Extract the [x, y] coordinate from the center of the cell holding the provided text.  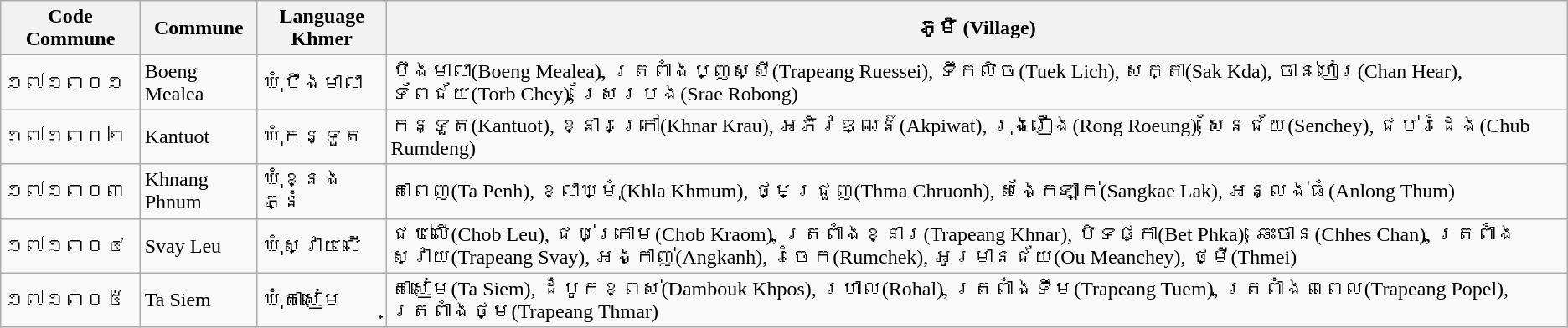
Ta Siem [199, 300]
១៧១៣០៥ [70, 300]
ឃុំកន្ទួត [322, 137]
Language Khmer [322, 28]
ឃុំតាសៀម [322, 300]
១៧១៣០៤ [70, 246]
១៧១៣០៣ [70, 191]
ភូមិ (Village) [977, 28]
Svay Leu [199, 246]
ឃុំស្វាយលើ [322, 246]
ឃុំបឹងមាលា [322, 82]
តាសៀម(Ta Siem), ដំបូកខ្ពស់(Dambouk Khpos), រហាល(Rohal), ត្រពាំងទឹម(Trapeang Tuem), ត្រពាំងពពេល(Trapeang Popel), ត្រពាំងថ្ម(Trapeang Thmar) [977, 300]
១៧១៣០២ [70, 137]
Code Commune [70, 28]
Boeng Mealea [199, 82]
១៧១៣០១ [70, 82]
Kantuot [199, 137]
ឃុំខ្នងភ្នំ [322, 191]
តាពេញ(Ta Penh), ខ្លាឃ្មុំ(Khla Khmum), ថ្មជ្រួញ(Thma Chruonh), សងែ្កឡាក់(Sangkae Lak), អន្លង់ធំ(Anlong Thum) [977, 191]
Commune [199, 28]
កន្ទួត(Kantuot), ខ្នារក្រៅ(Khnar Krau), អភិវឌ្ឍន៌(Akpiwat), រុងរឿង(Rong Roeung), សែនជ័យ(Senchey), ជប់រំដេង(Chub Rumdeng) [977, 137]
Khnang Phnum [199, 191]
